For the text-containing cell, return its midpoint in (X, Y) coordinate format. 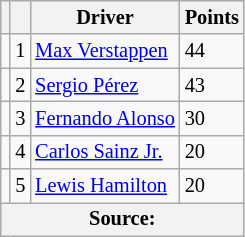
30 (212, 118)
5 (20, 186)
Driver (105, 17)
2 (20, 85)
Source: (122, 219)
4 (20, 152)
Max Verstappen (105, 51)
43 (212, 85)
Lewis Hamilton (105, 186)
44 (212, 51)
Points (212, 17)
1 (20, 51)
Carlos Sainz Jr. (105, 152)
Fernando Alonso (105, 118)
Sergio Pérez (105, 85)
3 (20, 118)
